Return the (X, Y) coordinate for the center point of the cell that contains the specified text.  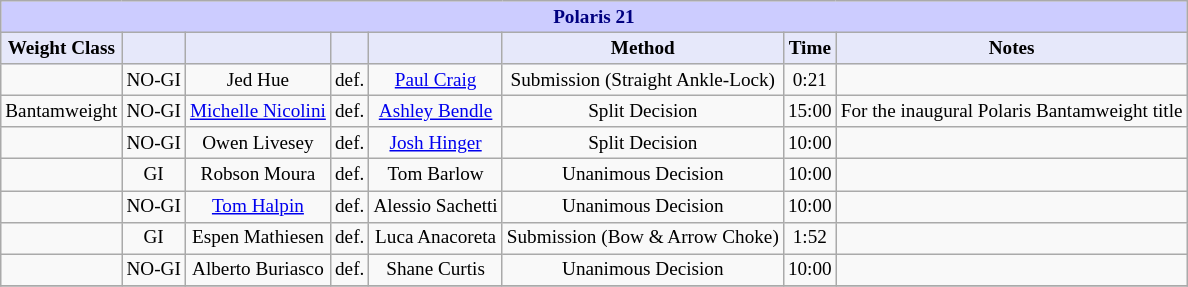
1:52 (810, 238)
Ashley Bendle (436, 111)
0:21 (810, 80)
For the inaugural Polaris Bantamweight title (1012, 111)
Alessio Sachetti (436, 206)
Weight Class (62, 48)
Submission (Bow & Arrow Choke) (642, 238)
15:00 (810, 111)
Polaris 21 (594, 17)
Bantamweight (62, 111)
Josh Hinger (436, 143)
Notes (1012, 48)
Luca Anacoreta (436, 238)
Robson Moura (258, 175)
Shane Curtis (436, 270)
Time (810, 48)
Jed Hue (258, 80)
Paul Craig (436, 80)
Tom Halpin (258, 206)
Submission (Straight Ankle-Lock) (642, 80)
Tom Barlow (436, 175)
Alberto Buriasco (258, 270)
Method (642, 48)
Michelle Nicolini (258, 111)
Espen Mathiesen (258, 238)
Owen Livesey (258, 143)
